Return (X, Y) of the center of cell containing provided text 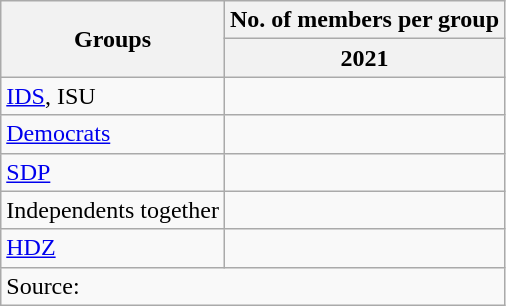
2021 (364, 58)
IDS, ISU (113, 96)
SDP (113, 172)
No. of members per group (364, 20)
Democrats (113, 134)
Source: (253, 286)
Independents together (113, 210)
Groups (113, 39)
HDZ (113, 248)
